Identify which cell holds the provided text, then report its [x, y] central coordinate. 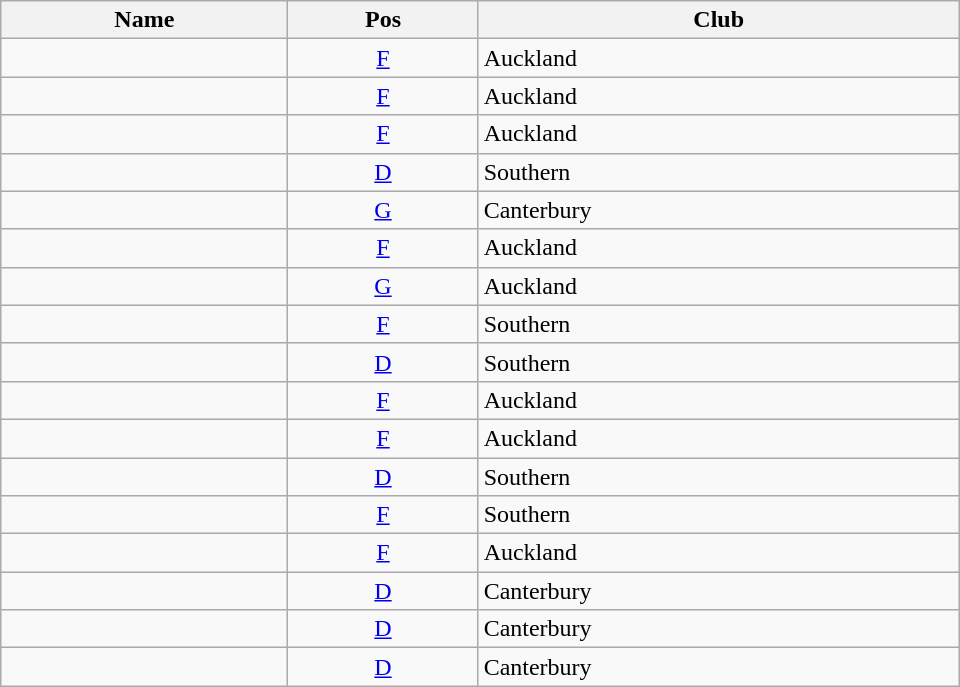
Pos [383, 20]
Club [718, 20]
Name [144, 20]
